Detect which cell encompasses the target text, then output its (X, Y) center coordinate. 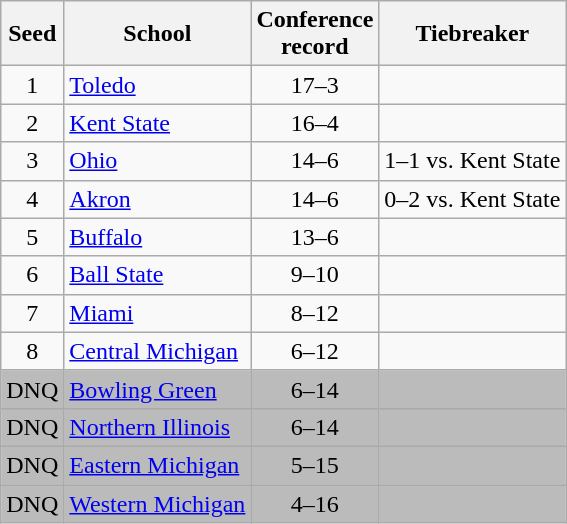
Seed (32, 34)
16–4 (315, 123)
Northern Illinois (158, 427)
Miami (158, 313)
Western Michigan (158, 503)
5 (32, 237)
Eastern Michigan (158, 465)
7 (32, 313)
6 (32, 275)
Bowling Green (158, 389)
1–1 vs. Kent State (472, 161)
School (158, 34)
Kent State (158, 123)
Akron (158, 199)
Tiebreaker (472, 34)
Ball State (158, 275)
5–15 (315, 465)
Buffalo (158, 237)
Ohio (158, 161)
9–10 (315, 275)
17–3 (315, 85)
Central Michigan (158, 351)
3 (32, 161)
4 (32, 199)
6–12 (315, 351)
Conferencerecord (315, 34)
8–12 (315, 313)
13–6 (315, 237)
4–16 (315, 503)
8 (32, 351)
2 (32, 123)
1 (32, 85)
Toledo (158, 85)
0–2 vs. Kent State (472, 199)
